From the cell containing the given text, extract its center point as (x, y) coordinate. 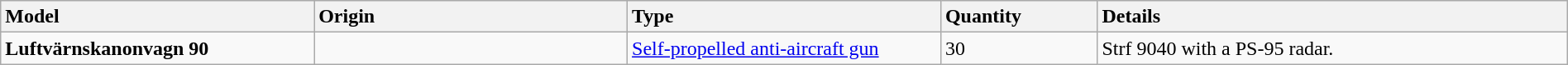
Luft­värns­kanon­vagn 90 (157, 48)
30 (1019, 48)
Model (157, 17)
Strf 9040 with a PS-95 radar. (1332, 48)
Origin (471, 17)
Self-propelled anti-aircraft gun (784, 48)
Type (784, 17)
Quantity (1019, 17)
Details (1332, 17)
